Determine the [x, y] coordinate at the center of the cell enclosing the given text.  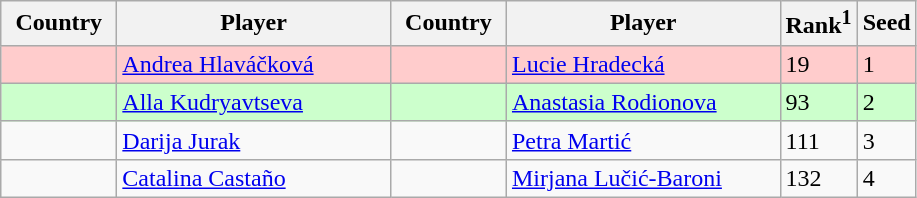
Seed [886, 24]
Andrea Hlaváčková [254, 64]
Rank1 [818, 24]
Lucie Hradecká [643, 64]
Anastasia Rodionova [643, 102]
19 [818, 64]
Petra Martić [643, 140]
Mirjana Lučić-Baroni [643, 178]
111 [818, 140]
Darija Jurak [254, 140]
132 [818, 178]
2 [886, 102]
1 [886, 64]
3 [886, 140]
93 [818, 102]
4 [886, 178]
Alla Kudryavtseva [254, 102]
Catalina Castaño [254, 178]
